Locate the cell with the specified text and output its [x, y] center coordinate. 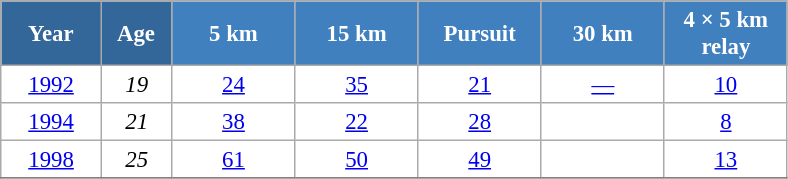
1998 [52, 160]
50 [356, 160]
28 [480, 122]
38 [234, 122]
61 [234, 160]
1992 [52, 85]
30 km [602, 34]
— [602, 85]
4 × 5 km relay [726, 34]
Age [136, 34]
24 [234, 85]
25 [136, 160]
5 km [234, 34]
35 [356, 85]
22 [356, 122]
19 [136, 85]
Pursuit [480, 34]
15 km [356, 34]
8 [726, 122]
13 [726, 160]
10 [726, 85]
1994 [52, 122]
49 [480, 160]
Year [52, 34]
